Scan for the cell matching the given text and deliver its [X, Y] coordinate at center. 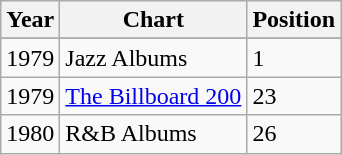
1980 [30, 134]
R&B Albums [154, 134]
23 [294, 96]
Year [30, 20]
Chart [154, 20]
The Billboard 200 [154, 96]
Position [294, 20]
1 [294, 58]
26 [294, 134]
Jazz Albums [154, 58]
